Provide the [X, Y] coordinate of the cell's center where the given text is located.  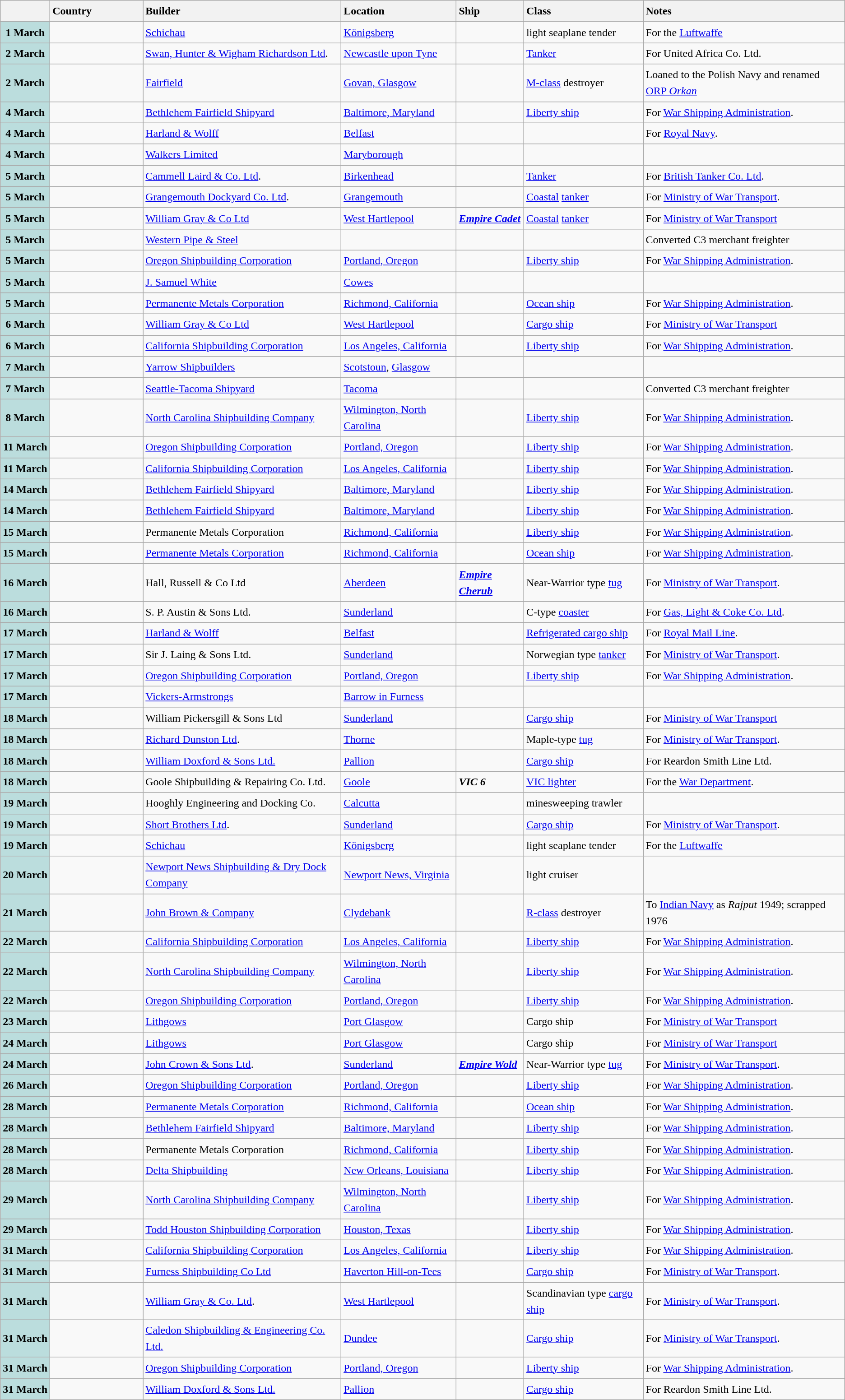
Cowes [399, 283]
Walkers Limited [242, 154]
Western Pipe & Steel [242, 239]
Newport News Shipbuilding & Dry Dock Company [242, 875]
For British Tanker Co. Ltd. [744, 176]
Govan, Glasgow [399, 83]
Hall, Russell & Co Ltd [242, 582]
Location [399, 11]
Haverton Hill-on-Tees [399, 1272]
Class [583, 11]
New Orleans, Louisiana [399, 1171]
VIC lighter [583, 782]
Grangemouth Dockyard Co. Ltd. [242, 197]
Delta Shipbuilding [242, 1171]
Empire Wold [490, 1064]
Birkenhead [399, 176]
23 March [25, 1022]
To Indian Navy as Rajput 1949; scrapped 1976 [744, 913]
VIC 6 [490, 782]
For United Africa Co. Ltd. [744, 53]
For Royal Navy. [744, 134]
C-type coaster [583, 612]
Builder [242, 11]
Country [97, 11]
Refrigerated cargo ship [583, 633]
Notes [744, 11]
Fairfield [242, 83]
Goole Shipbuilding & Repairing Co. Ltd. [242, 782]
Maryborough [399, 154]
Hooghly Engineering and Docking Co. [242, 803]
Loaned to the Polish Navy and renamed ORP Orkan [744, 83]
Scandinavian type cargo ship [583, 1301]
Aberdeen [399, 582]
Clydebank [399, 913]
Yarrow Shipbuilders [242, 367]
Richard Dunston Ltd. [242, 739]
Calcutta [399, 803]
Dundee [399, 1339]
1 March [25, 32]
Swan, Hunter & Wigham Richardson Ltd. [242, 53]
Caledon Shipbuilding & Engineering Co. Ltd. [242, 1339]
Grangemouth [399, 197]
Furness Shipbuilding Co Ltd [242, 1272]
For the War Department. [744, 782]
Sir J. Laing & Sons Ltd. [242, 654]
Norwegian type tanker [583, 654]
William Pickersgill & Sons Ltd [242, 719]
Maple-type tug [583, 739]
light cruiser [583, 875]
Seattle-Tacoma Shipyard [242, 388]
Scotstoun, Glasgow [399, 367]
Newcastle upon Tyne [399, 53]
Vickers-Armstrongs [242, 697]
Barrow in Furness [399, 697]
Empire Cadet [490, 218]
Todd Houston Shipbuilding Corporation [242, 1229]
minesweeping trawler [583, 803]
William Gray & Co. Ltd. [242, 1301]
Cammell Laird & Co. Ltd. [242, 176]
Goole [399, 782]
Houston, Texas [399, 1229]
Newport News, Virginia [399, 875]
20 March [25, 875]
8 March [25, 418]
John Crown & Sons Ltd. [242, 1064]
M-class destroyer [583, 83]
J. Samuel White [242, 283]
For Royal Mail Line. [744, 633]
Short Brothers Ltd. [242, 824]
John Brown & Company [242, 913]
Empire Cherub [490, 582]
26 March [25, 1086]
Thorne [399, 739]
S. P. Austin & Sons Ltd. [242, 612]
21 March [25, 913]
Tacoma [399, 388]
R-class destroyer [583, 913]
For Gas, Light & Coke Co. Ltd. [744, 612]
Ship [490, 11]
